Return the [X, Y] coordinate for the center point of the cell that contains the specified text.  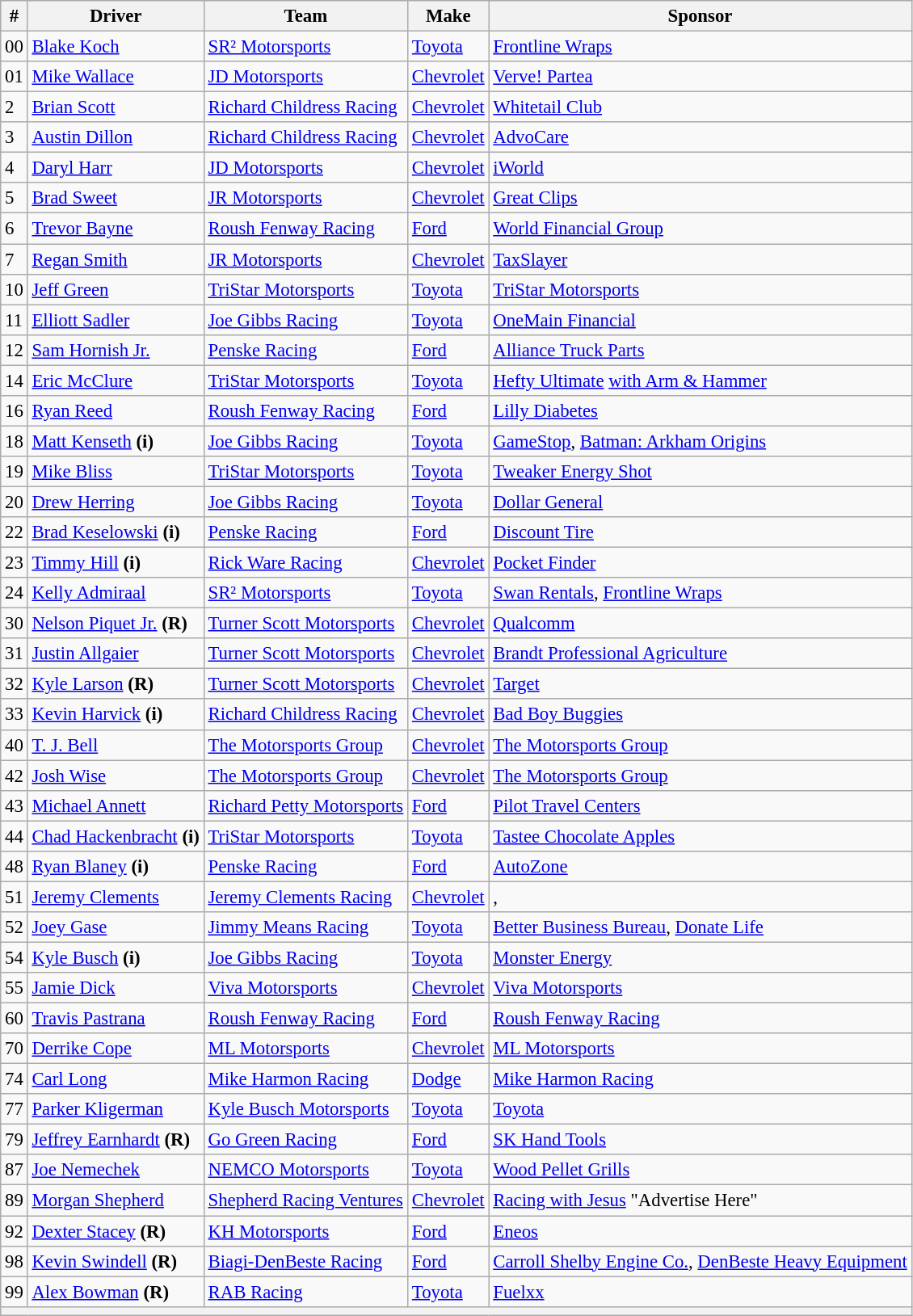
22 [15, 532]
Travis Pastrana [116, 1019]
RAB Racing [305, 1292]
Trevor Bayne [116, 229]
42 [15, 776]
Carroll Shelby Engine Co., DenBeste Heavy Equipment [700, 1261]
Mike Bliss [116, 472]
Josh Wise [116, 776]
SK Hand Tools [700, 1140]
52 [15, 927]
Fuelxx [700, 1292]
Swan Rentals, Frontline Wraps [700, 593]
30 [15, 624]
Wood Pellet Grills [700, 1171]
Sponsor [700, 16]
Dodge [448, 1079]
Sam Hornish Jr. [116, 350]
Team [305, 16]
48 [15, 867]
Joey Gase [116, 927]
Qualcomm [700, 624]
Monster Energy [700, 957]
Rick Ware Racing [305, 563]
Discount Tire [700, 532]
Kyle Larson (R) [116, 684]
79 [15, 1140]
Regan Smith [116, 259]
Great Clips [700, 198]
Justin Allgaier [116, 654]
74 [15, 1079]
GameStop, Batman: Arkham Origins [700, 441]
43 [15, 805]
Whitetail Club [700, 107]
Jimmy Means Racing [305, 927]
Ryan Reed [116, 411]
Daryl Harr [116, 168]
Target [700, 684]
16 [15, 411]
Bad Boy Buggies [700, 715]
Lilly Diabetes [700, 411]
Better Business Bureau, Donate Life [700, 927]
T. J. Bell [116, 745]
Austin Dillon [116, 137]
3 [15, 137]
54 [15, 957]
Brad Sweet [116, 198]
TaxSlayer [700, 259]
14 [15, 381]
77 [15, 1109]
2 [15, 107]
18 [15, 441]
Jeff Green [116, 289]
# [15, 16]
Chad Hackenbracht (i) [116, 836]
Brian Scott [116, 107]
Joe Nemechek [116, 1171]
Alliance Truck Parts [700, 350]
Kyle Busch Motorsports [305, 1109]
Morgan Shepherd [116, 1200]
51 [15, 897]
Jeffrey Earnhardt (R) [116, 1140]
Jamie Dick [116, 988]
89 [15, 1200]
Hefty Ultimate with Arm & Hammer [700, 381]
iWorld [700, 168]
Carl Long [116, 1079]
60 [15, 1019]
44 [15, 836]
Matt Kenseth (i) [116, 441]
Pocket Finder [700, 563]
Elliott Sadler [116, 320]
Kevin Swindell (R) [116, 1261]
Kelly Admiraal [116, 593]
Kyle Busch (i) [116, 957]
87 [15, 1171]
KH Motorsports [305, 1231]
01 [15, 77]
19 [15, 472]
Pilot Travel Centers [700, 805]
Tweaker Energy Shot [700, 472]
Ryan Blaney (i) [116, 867]
Dollar General [700, 502]
5 [15, 198]
33 [15, 715]
24 [15, 593]
Shepherd Racing Ventures [305, 1200]
Biagi-DenBeste Racing [305, 1261]
4 [15, 168]
Michael Annett [116, 805]
98 [15, 1261]
32 [15, 684]
AutoZone [700, 867]
Verve! Partea [700, 77]
Nelson Piquet Jr. (R) [116, 624]
40 [15, 745]
Driver [116, 16]
Eric McClure [116, 381]
92 [15, 1231]
Eneos [700, 1231]
Blake Koch [116, 47]
70 [15, 1049]
Timmy Hill (i) [116, 563]
Make [448, 16]
Racing with Jesus "Advertise Here" [700, 1200]
Brad Keselowski (i) [116, 532]
12 [15, 350]
Dexter Stacey (R) [116, 1231]
Alex Bowman (R) [116, 1292]
Mike Wallace [116, 77]
00 [15, 47]
Brandt Professional Agriculture [700, 654]
NEMCO Motorsports [305, 1171]
Go Green Racing [305, 1140]
Richard Petty Motorsports [305, 805]
World Financial Group [700, 229]
23 [15, 563]
7 [15, 259]
Drew Herring [116, 502]
55 [15, 988]
Parker Kligerman [116, 1109]
31 [15, 654]
OneMain Financial [700, 320]
10 [15, 289]
Tastee Chocolate Apples [700, 836]
99 [15, 1292]
, [700, 897]
20 [15, 502]
Jeremy Clements Racing [305, 897]
6 [15, 229]
Derrike Cope [116, 1049]
11 [15, 320]
AdvoCare [700, 137]
Kevin Harvick (i) [116, 715]
Jeremy Clements [116, 897]
Frontline Wraps [700, 47]
